Detect which cell encompasses the target text, then output its (x, y) center coordinate. 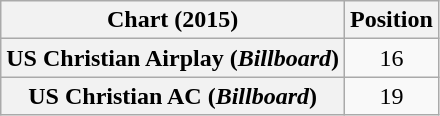
19 (392, 96)
Position (392, 20)
US Christian Airplay (Billboard) (173, 58)
16 (392, 58)
US Christian AC (Billboard) (173, 96)
Chart (2015) (173, 20)
